Find where the given text appears and provide that cell's center as [x, y] coordinate. 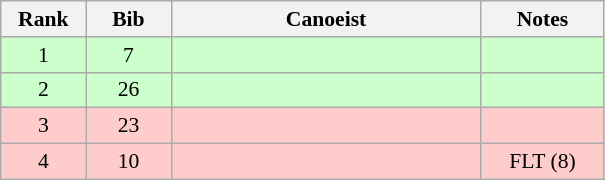
26 [128, 90]
Notes [542, 19]
3 [44, 126]
FLT (8) [542, 162]
Canoeist [326, 19]
1 [44, 55]
23 [128, 126]
7 [128, 55]
2 [44, 90]
Bib [128, 19]
Rank [44, 19]
4 [44, 162]
10 [128, 162]
